Return (X, Y) of the center of cell containing provided text 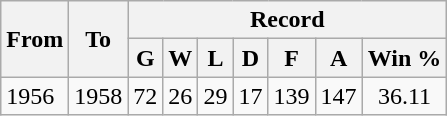
147 (338, 96)
To (98, 39)
36.11 (404, 96)
72 (146, 96)
W (180, 58)
1958 (98, 96)
From (35, 39)
L (216, 58)
1956 (35, 96)
D (250, 58)
Win % (404, 58)
Record (288, 20)
G (146, 58)
139 (292, 96)
F (292, 58)
A (338, 58)
17 (250, 96)
29 (216, 96)
26 (180, 96)
